Provide the [x, y] coordinate of the cell's center where the given text is located.  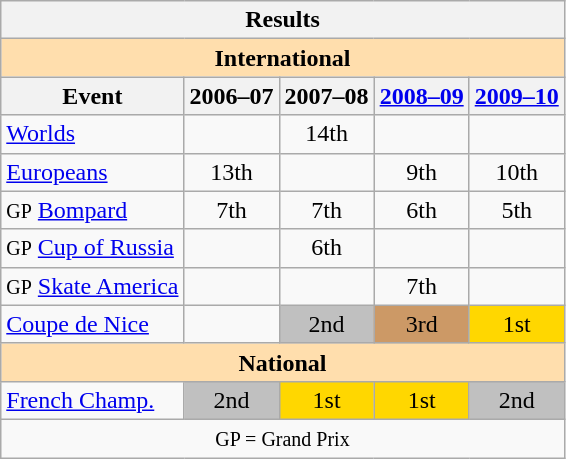
3rd [422, 324]
Worlds [92, 134]
9th [422, 172]
GP Skate America [92, 286]
Europeans [92, 172]
GP = Grand Prix [283, 438]
2006–07 [232, 96]
GP Cup of Russia [92, 248]
Event [92, 96]
5th [516, 210]
GP Bompard [92, 210]
French Champ. [92, 400]
Coupe de Nice [92, 324]
2009–10 [516, 96]
Results [283, 20]
13th [232, 172]
2008–09 [422, 96]
National [283, 362]
10th [516, 172]
International [283, 58]
14th [326, 134]
2007–08 [326, 96]
